Pinpoint the cell where the given text exists, returning its (X, Y) midpoint coordinate. 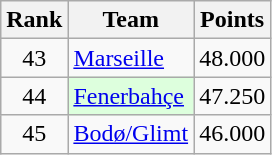
Rank (34, 20)
47.250 (232, 96)
43 (34, 58)
45 (34, 134)
Bodø/Glimt (131, 134)
Points (232, 20)
Marseille (131, 58)
44 (34, 96)
48.000 (232, 58)
Fenerbahçe (131, 96)
Team (131, 20)
46.000 (232, 134)
